Provide the [X, Y] coordinate of the cell's center where the given text is located.  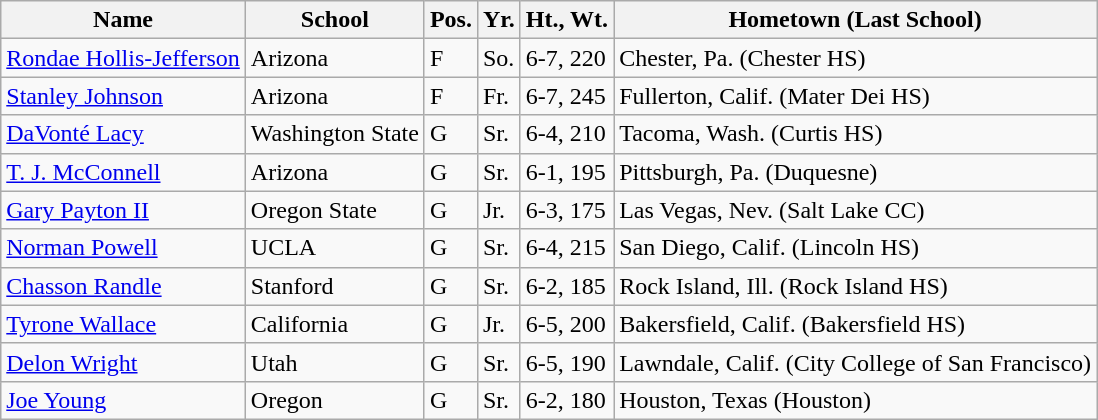
Chester, Pa. (Chester HS) [856, 58]
Washington State [334, 134]
Norman Powell [124, 248]
6-7, 220 [566, 58]
Hometown (Last School) [856, 20]
Las Vegas, Nev. (Salt Lake CC) [856, 210]
6-3, 175 [566, 210]
Tacoma, Wash. (Curtis HS) [856, 134]
Pos. [450, 20]
Rock Island, Ill. (Rock Island HS) [856, 286]
California [334, 324]
Houston, Texas (Houston) [856, 400]
Yr. [498, 20]
Fullerton, Calif. (Mater Dei HS) [856, 96]
So. [498, 58]
Bakersfield, Calif. (Bakersfield HS) [856, 324]
Stanford [334, 286]
6-5, 200 [566, 324]
Pittsburgh, Pa. (Duquesne) [856, 172]
Oregon [334, 400]
Delon Wright [124, 362]
Oregon State [334, 210]
Joe Young [124, 400]
DaVonté Lacy [124, 134]
Gary Payton II [124, 210]
6-7, 245 [566, 96]
School [334, 20]
Ht., Wt. [566, 20]
Tyrone Wallace [124, 324]
T. J. McConnell [124, 172]
Rondae Hollis-Jefferson [124, 58]
Chasson Randle [124, 286]
Name [124, 20]
6-5, 190 [566, 362]
6-1, 195 [566, 172]
Stanley Johnson [124, 96]
6-2, 180 [566, 400]
Fr. [498, 96]
Lawndale, Calif. (City College of San Francisco) [856, 362]
UCLA [334, 248]
San Diego, Calif. (Lincoln HS) [856, 248]
6-4, 215 [566, 248]
Utah [334, 362]
6-2, 185 [566, 286]
6-4, 210 [566, 134]
